Capture the cell that displays the provided text and extract its [X, Y] central coordinate. 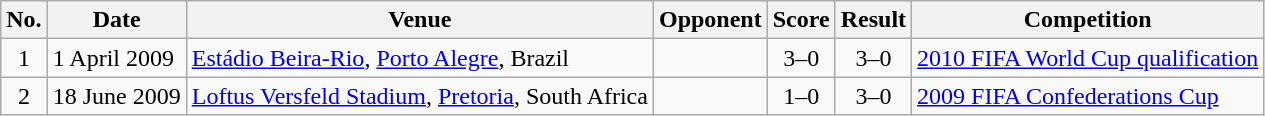
2 [24, 96]
Loftus Versfeld Stadium, Pretoria, South Africa [420, 96]
Opponent [710, 20]
Venue [420, 20]
Competition [1088, 20]
Result [873, 20]
2009 FIFA Confederations Cup [1088, 96]
1 April 2009 [116, 58]
1 [24, 58]
Date [116, 20]
Score [801, 20]
No. [24, 20]
Estádio Beira-Rio, Porto Alegre, Brazil [420, 58]
18 June 2009 [116, 96]
1–0 [801, 96]
2010 FIFA World Cup qualification [1088, 58]
